Pinpoint the cell where the given text exists, returning its [X, Y] midpoint coordinate. 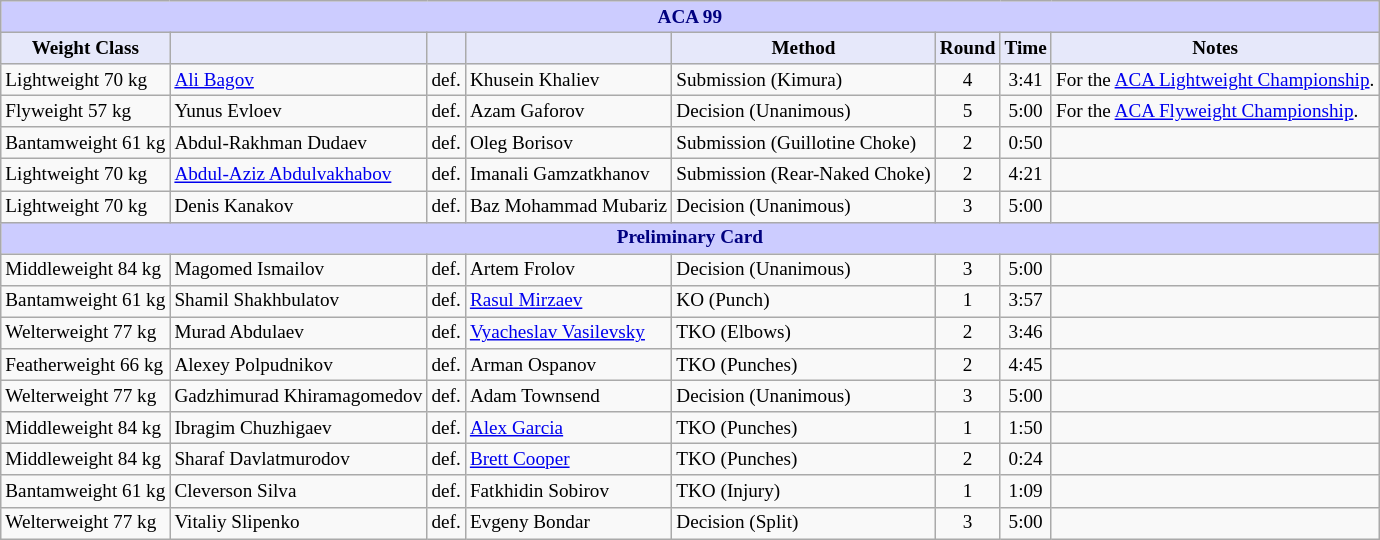
Featherweight 66 kg [86, 365]
Vyacheslav Vasilevsky [568, 333]
4 [968, 80]
Method [804, 48]
TKO (Elbows) [804, 333]
ACA 99 [690, 17]
Baz Mohammad Mubariz [568, 206]
TKO (Injury) [804, 491]
Gadzhimurad Khiramagomedov [298, 396]
Sharaf Davlatmurodov [298, 460]
KO (Punch) [804, 301]
0:24 [1026, 460]
Artem Frolov [568, 270]
3:46 [1026, 333]
Evgeny Bondar [568, 523]
For the ACA Flyweight Championship. [1214, 111]
1:09 [1026, 491]
Murad Abdulaev [298, 333]
Notes [1214, 48]
Brett Cooper [568, 460]
0:50 [1026, 143]
Arman Ospanov [568, 365]
Submission (Kimura) [804, 80]
Preliminary Card [690, 238]
Abdul-Rakhman Dudaev [298, 143]
Shamil Shakhbulatov [298, 301]
Time [1026, 48]
Rasul Mirzaev [568, 301]
Ibragim Chuzhigaev [298, 428]
Adam Townsend [568, 396]
Yunus Evloev [298, 111]
Decision (Split) [804, 523]
Ali Bagov [298, 80]
Alexey Polpudnikov [298, 365]
Round [968, 48]
Alex Garcia [568, 428]
Submission (Rear-Naked Choke) [804, 175]
Vitaliy Slipenko [298, 523]
Fatkhidin Sobirov [568, 491]
3:57 [1026, 301]
3:41 [1026, 80]
For the ACA Lightweight Championship. [1214, 80]
Submission (Guillotine Choke) [804, 143]
4:45 [1026, 365]
Flyweight 57 kg [86, 111]
1:50 [1026, 428]
Cleverson Silva [298, 491]
Imanali Gamzatkhanov [568, 175]
Magomed Ismailov [298, 270]
Weight Class [86, 48]
5 [968, 111]
Abdul-Aziz Abdulvakhabov [298, 175]
Oleg Borisov [568, 143]
Denis Kanakov [298, 206]
4:21 [1026, 175]
Khusein Khaliev [568, 80]
Azam Gaforov [568, 111]
